Pinpoint the cell where the given text exists, returning its (X, Y) midpoint coordinate. 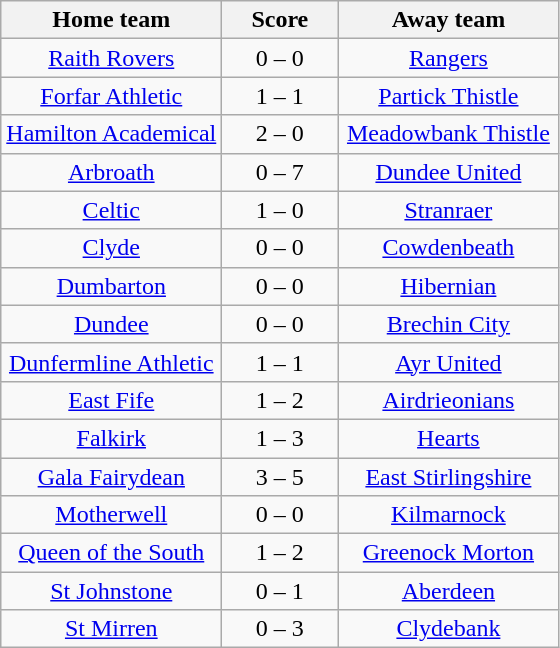
0 – 7 (280, 172)
Brechin City (448, 324)
Clydebank (448, 629)
Rangers (448, 58)
Stranraer (448, 210)
Kilmarnock (448, 515)
East Stirlingshire (448, 477)
Hibernian (448, 286)
Aberdeen (448, 591)
Celtic (112, 210)
Cowdenbeath (448, 248)
Raith Rovers (112, 58)
3 – 5 (280, 477)
Dumbarton (112, 286)
East Fife (112, 400)
Falkirk (112, 438)
Score (280, 20)
Gala Fairydean (112, 477)
Partick Thistle (448, 96)
Airdrieonians (448, 400)
2 – 0 (280, 134)
Clyde (112, 248)
Away team (448, 20)
1 – 0 (280, 210)
Meadowbank Thistle (448, 134)
Queen of the South (112, 553)
Forfar Athletic (112, 96)
Dundee United (448, 172)
0 – 3 (280, 629)
Dunfermline Athletic (112, 362)
St Mirren (112, 629)
Hearts (448, 438)
St Johnstone (112, 591)
Hamilton Academical (112, 134)
Motherwell (112, 515)
Ayr United (448, 362)
Greenock Morton (448, 553)
Dundee (112, 324)
Home team (112, 20)
1 – 3 (280, 438)
0 – 1 (280, 591)
Arbroath (112, 172)
